For the text-containing cell, return its midpoint in [x, y] coordinate format. 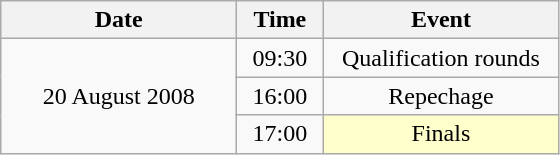
Time [280, 20]
Date [119, 20]
17:00 [280, 134]
20 August 2008 [119, 96]
Repechage [441, 96]
Event [441, 20]
16:00 [280, 96]
09:30 [280, 58]
Qualification rounds [441, 58]
Finals [441, 134]
